Provide the [x, y] coordinate of the cell's center where the given text is located.  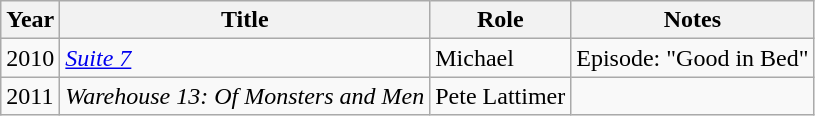
Notes [692, 20]
Role [500, 20]
2010 [30, 58]
Episode: "Good in Bed" [692, 58]
Warehouse 13: Of Monsters and Men [245, 96]
Michael [500, 58]
Suite 7 [245, 58]
Year [30, 20]
Pete Lattimer [500, 96]
Title [245, 20]
2011 [30, 96]
